Return the (x, y) coordinate for the center point of the cell that contains the specified text.  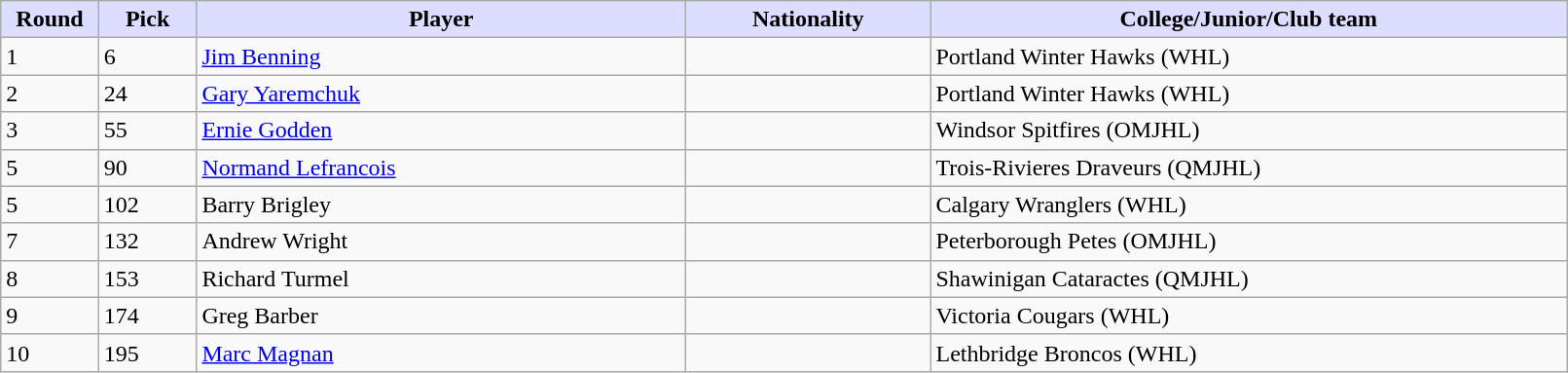
College/Junior/Club team (1249, 19)
7 (51, 242)
2 (51, 93)
6 (148, 56)
Peterborough Petes (OMJHL) (1249, 242)
Player (442, 19)
Greg Barber (442, 316)
Round (51, 19)
Ernie Godden (442, 131)
9 (51, 316)
24 (148, 93)
10 (51, 353)
Richard Turmel (442, 279)
Nationality (808, 19)
8 (51, 279)
Calgary Wranglers (WHL) (1249, 205)
Victoria Cougars (WHL) (1249, 316)
Jim Benning (442, 56)
55 (148, 131)
195 (148, 353)
Normand Lefrancois (442, 168)
1 (51, 56)
3 (51, 131)
Pick (148, 19)
174 (148, 316)
Marc Magnan (442, 353)
Andrew Wright (442, 242)
Windsor Spitfires (OMJHL) (1249, 131)
Lethbridge Broncos (WHL) (1249, 353)
153 (148, 279)
132 (148, 242)
Gary Yaremchuk (442, 93)
Shawinigan Cataractes (QMJHL) (1249, 279)
Barry Brigley (442, 205)
Trois-Rivieres Draveurs (QMJHL) (1249, 168)
102 (148, 205)
90 (148, 168)
